Determine the [x, y] coordinate at the center of the cell enclosing the given text.  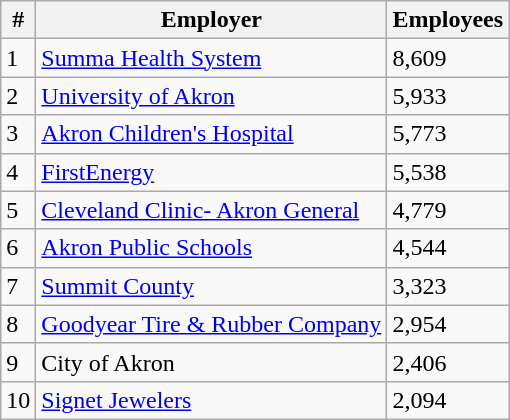
4,544 [448, 248]
Summa Health System [212, 58]
4,779 [448, 210]
5 [18, 210]
2,406 [448, 362]
2 [18, 96]
Akron Public Schools [212, 248]
4 [18, 172]
# [18, 20]
2,094 [448, 400]
Goodyear Tire & Rubber Company [212, 324]
5,773 [448, 134]
9 [18, 362]
Signet Jewelers [212, 400]
2,954 [448, 324]
Akron Children's Hospital [212, 134]
University of Akron [212, 96]
3 [18, 134]
City of Akron [212, 362]
FirstEnergy [212, 172]
5,933 [448, 96]
Employer [212, 20]
7 [18, 286]
3,323 [448, 286]
10 [18, 400]
Cleveland Clinic- Akron General [212, 210]
Employees [448, 20]
6 [18, 248]
5,538 [448, 172]
8,609 [448, 58]
8 [18, 324]
1 [18, 58]
Summit County [212, 286]
